Return the (x, y) coordinate for the center point of the cell that contains the specified text.  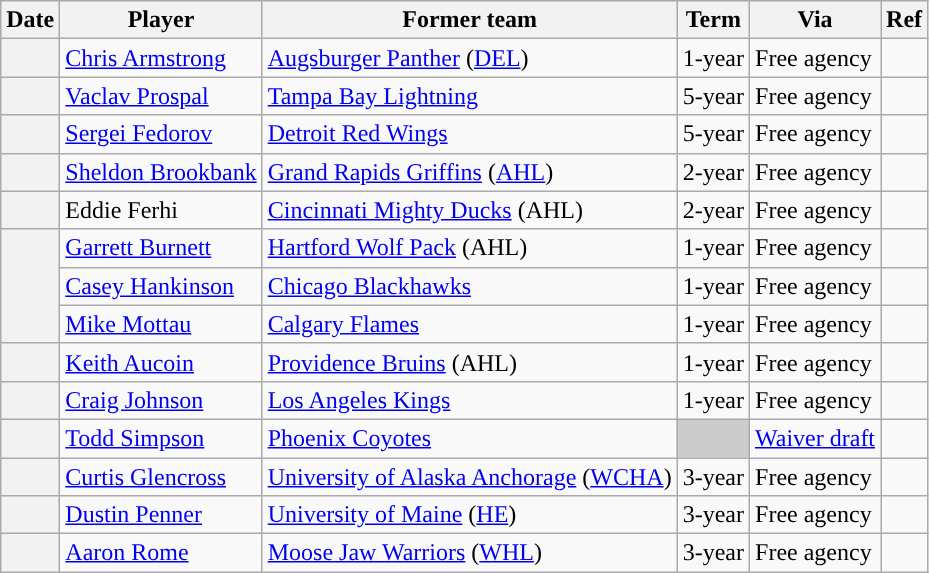
Los Angeles Kings (470, 400)
Curtis Glencross (161, 477)
Providence Bruins (AHL) (470, 362)
Eddie Ferhi (161, 210)
Via (816, 20)
Tampa Bay Lightning (470, 96)
Chris Armstrong (161, 58)
Mike Mottau (161, 324)
Casey Hankinson (161, 286)
University of Maine (HE) (470, 515)
Augsburger Panther (DEL) (470, 58)
Sheldon Brookbank (161, 172)
Player (161, 20)
Grand Rapids Griffins (AHL) (470, 172)
Ref (904, 20)
Detroit Red Wings (470, 134)
Sergei Fedorov (161, 134)
Term (713, 20)
University of Alaska Anchorage (WCHA) (470, 477)
Cincinnati Mighty Ducks (AHL) (470, 210)
Keith Aucoin (161, 362)
Vaclav Prospal (161, 96)
Dustin Penner (161, 515)
Former team (470, 20)
Todd Simpson (161, 438)
Chicago Blackhawks (470, 286)
Hartford Wolf Pack (AHL) (470, 248)
Craig Johnson (161, 400)
Waiver draft (816, 438)
Aaron Rome (161, 553)
Date (30, 20)
Garrett Burnett (161, 248)
Calgary Flames (470, 324)
Moose Jaw Warriors (WHL) (470, 553)
Phoenix Coyotes (470, 438)
